Provide the (X, Y) coordinate of the cell's center where the given text is located.  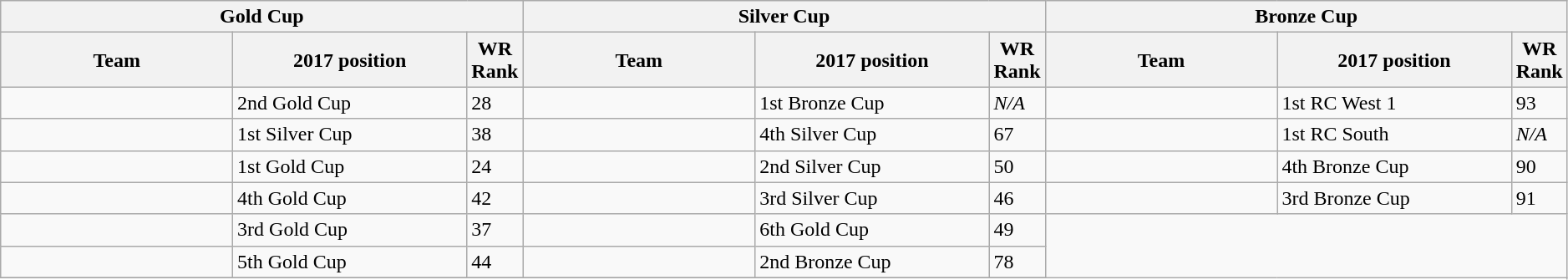
91 (1539, 198)
1st RC South (1394, 135)
Bronze Cup (1307, 17)
3rd Bronze Cup (1394, 198)
37 (495, 230)
1st Silver Cup (350, 135)
4th Bronze Cup (1394, 166)
4th Gold Cup (350, 198)
42 (495, 198)
2nd Bronze Cup (872, 262)
Silver Cup (784, 17)
Gold Cup (262, 17)
28 (495, 103)
4th Silver Cup (872, 135)
93 (1539, 103)
24 (495, 166)
5th Gold Cup (350, 262)
50 (1017, 166)
1st Gold Cup (350, 166)
2nd Gold Cup (350, 103)
1st RC West 1 (1394, 103)
38 (495, 135)
3rd Gold Cup (350, 230)
6th Gold Cup (872, 230)
78 (1017, 262)
3rd Silver Cup (872, 198)
2nd Silver Cup (872, 166)
49 (1017, 230)
67 (1017, 135)
46 (1017, 198)
1st Bronze Cup (872, 103)
90 (1539, 166)
44 (495, 262)
